Find where the given text appears and provide that cell's center as [X, Y] coordinate. 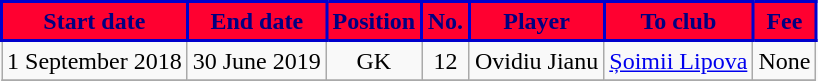
No. [446, 22]
End date [256, 22]
1 September 2018 [95, 60]
Position [374, 22]
Fee [784, 22]
To club [678, 22]
Player [536, 22]
None [784, 60]
12 [446, 60]
Șoimii Lipova [678, 60]
GK [374, 60]
30 June 2019 [256, 60]
Start date [95, 22]
Ovidiu Jianu [536, 60]
